Return the (X, Y) coordinate for the center point of the cell that contains the specified text.  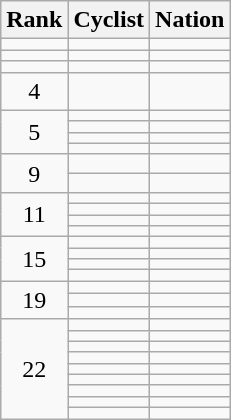
11 (34, 214)
5 (34, 132)
4 (34, 91)
22 (34, 369)
Nation (190, 20)
19 (34, 300)
15 (34, 259)
Cyclist (109, 20)
Rank (34, 20)
9 (34, 173)
